Locate the cell with the specified text and output its [x, y] center coordinate. 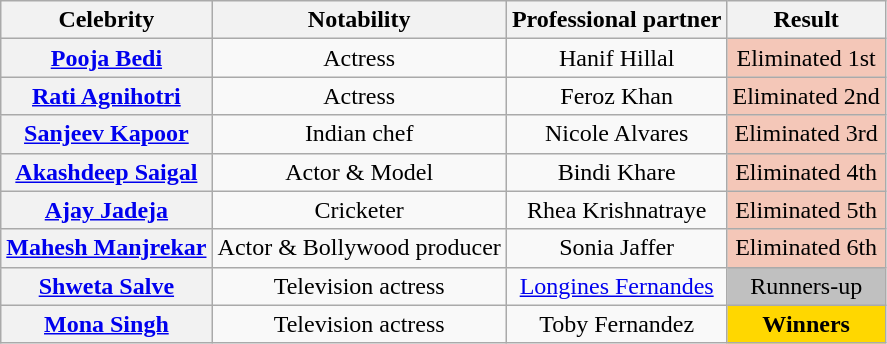
Sonia Jaffer [616, 248]
Professional partner [616, 20]
Rati Agnihotri [106, 96]
Eliminated 2nd [806, 96]
Actor & Bollywood producer [359, 248]
Mahesh Manjrekar [106, 248]
Mona Singh [106, 324]
Eliminated 5th [806, 210]
Cricketer [359, 210]
Notability [359, 20]
Toby Fernandez [616, 324]
Result [806, 20]
Nicole Alvares [616, 134]
Eliminated 3rd [806, 134]
Longines Fernandes [616, 286]
Indian chef [359, 134]
Akashdeep Saigal [106, 172]
Sanjeev Kapoor [106, 134]
Bindi Khare [616, 172]
Eliminated 4th [806, 172]
Ajay Jadeja [106, 210]
Actor & Model [359, 172]
Eliminated 1st [806, 58]
Celebrity [106, 20]
Rhea Krishnatraye [616, 210]
Pooja Bedi [106, 58]
Eliminated 6th [806, 248]
Runners-up [806, 286]
Hanif Hillal [616, 58]
Feroz Khan [616, 96]
Shweta Salve [106, 286]
Winners [806, 324]
